Return the (x, y) coordinate for the center point of the cell that contains the specified text.  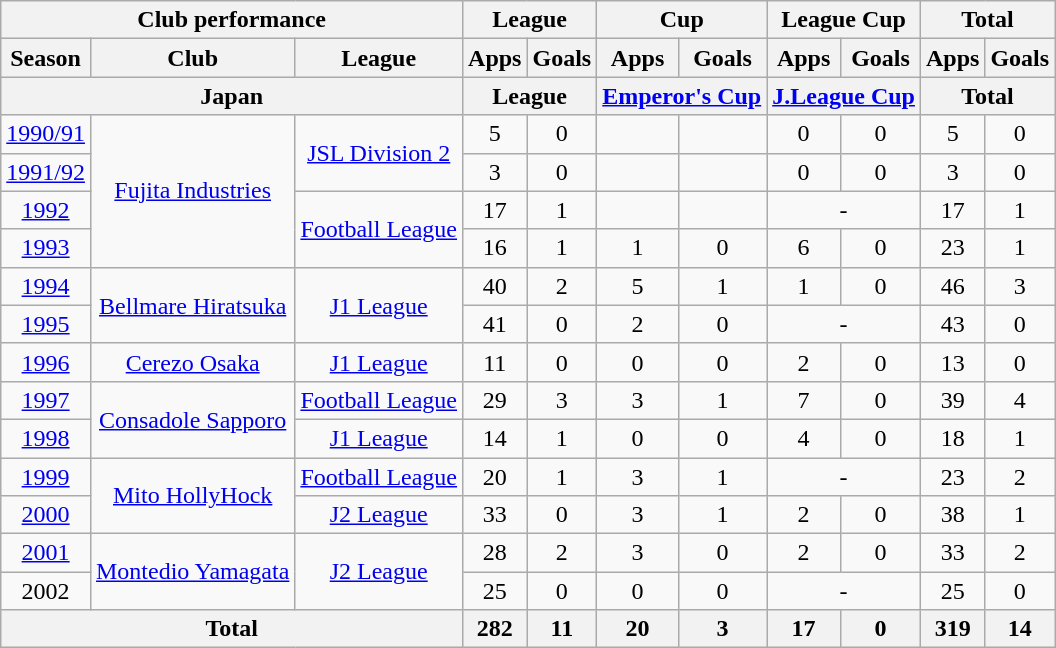
1996 (46, 362)
1995 (46, 324)
282 (495, 629)
Fujita Industries (192, 191)
Bellmare Hiratsuka (192, 305)
2000 (46, 515)
1997 (46, 400)
1993 (46, 248)
29 (495, 400)
Season (46, 58)
1999 (46, 477)
46 (952, 286)
Montedio Yamagata (192, 572)
319 (952, 629)
League Cup (844, 20)
Cerezo Osaka (192, 362)
16 (495, 248)
1992 (46, 210)
1991/92 (46, 172)
1990/91 (46, 134)
1998 (46, 438)
Cup (682, 20)
7 (804, 400)
2002 (46, 591)
2001 (46, 553)
13 (952, 362)
Club (192, 58)
1994 (46, 286)
J.League Cup (844, 96)
Consadole Sapporo (192, 419)
Club performance (232, 20)
43 (952, 324)
JSL Division 2 (379, 153)
39 (952, 400)
41 (495, 324)
28 (495, 553)
Japan (232, 96)
18 (952, 438)
6 (804, 248)
40 (495, 286)
38 (952, 515)
Mito HollyHock (192, 496)
Emperor's Cup (682, 96)
